Locate the cell with the specified text and output its [x, y] center coordinate. 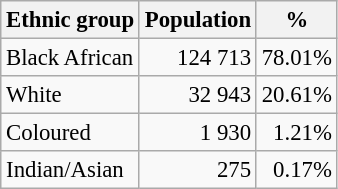
Ethnic group [70, 20]
1 930 [198, 133]
1.21% [296, 133]
32 943 [198, 95]
Coloured [70, 133]
78.01% [296, 58]
275 [198, 170]
124 713 [198, 58]
% [296, 20]
Black African [70, 58]
Population [198, 20]
White [70, 95]
Indian/Asian [70, 170]
20.61% [296, 95]
0.17% [296, 170]
